Identify which cell holds the provided text, then report its [x, y] central coordinate. 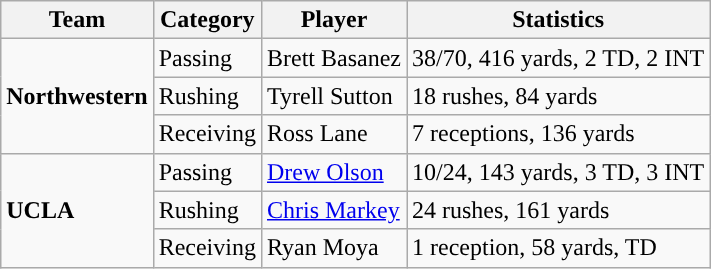
38/70, 416 yards, 2 TD, 2 INT [558, 58]
UCLA [77, 210]
Ryan Moya [334, 248]
Tyrell Sutton [334, 96]
Ross Lane [334, 134]
Drew Olson [334, 172]
Brett Basanez [334, 58]
Chris Markey [334, 210]
Team [77, 20]
Statistics [558, 20]
24 rushes, 161 yards [558, 210]
1 reception, 58 yards, TD [558, 248]
10/24, 143 yards, 3 TD, 3 INT [558, 172]
18 rushes, 84 yards [558, 96]
Player [334, 20]
7 receptions, 136 yards [558, 134]
Northwestern [77, 96]
Category [207, 20]
